Extract the [x, y] coordinate from the center of the cell holding the provided text.  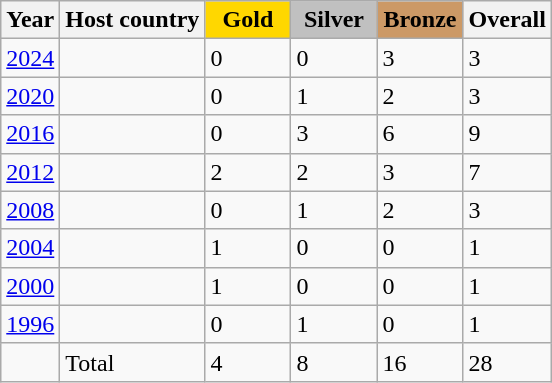
2020 [30, 96]
Gold [248, 20]
Year [30, 20]
2000 [30, 286]
Host country [132, 20]
4 [248, 362]
7 [507, 172]
2004 [30, 248]
Silver [334, 20]
9 [507, 134]
2012 [30, 172]
8 [334, 362]
16 [420, 362]
2024 [30, 58]
Bronze [420, 20]
Overall [507, 20]
1996 [30, 324]
Total [132, 362]
6 [420, 134]
2016 [30, 134]
2008 [30, 210]
28 [507, 362]
